Return (x, y) of the center of cell containing provided text 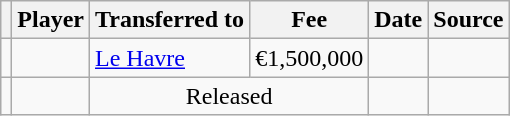
Player (51, 20)
€1,500,000 (310, 58)
Fee (310, 20)
Released (230, 96)
Date (398, 20)
Le Havre (170, 58)
Transferred to (170, 20)
Source (468, 20)
